Identify which cell holds the provided text, then report its [X, Y] central coordinate. 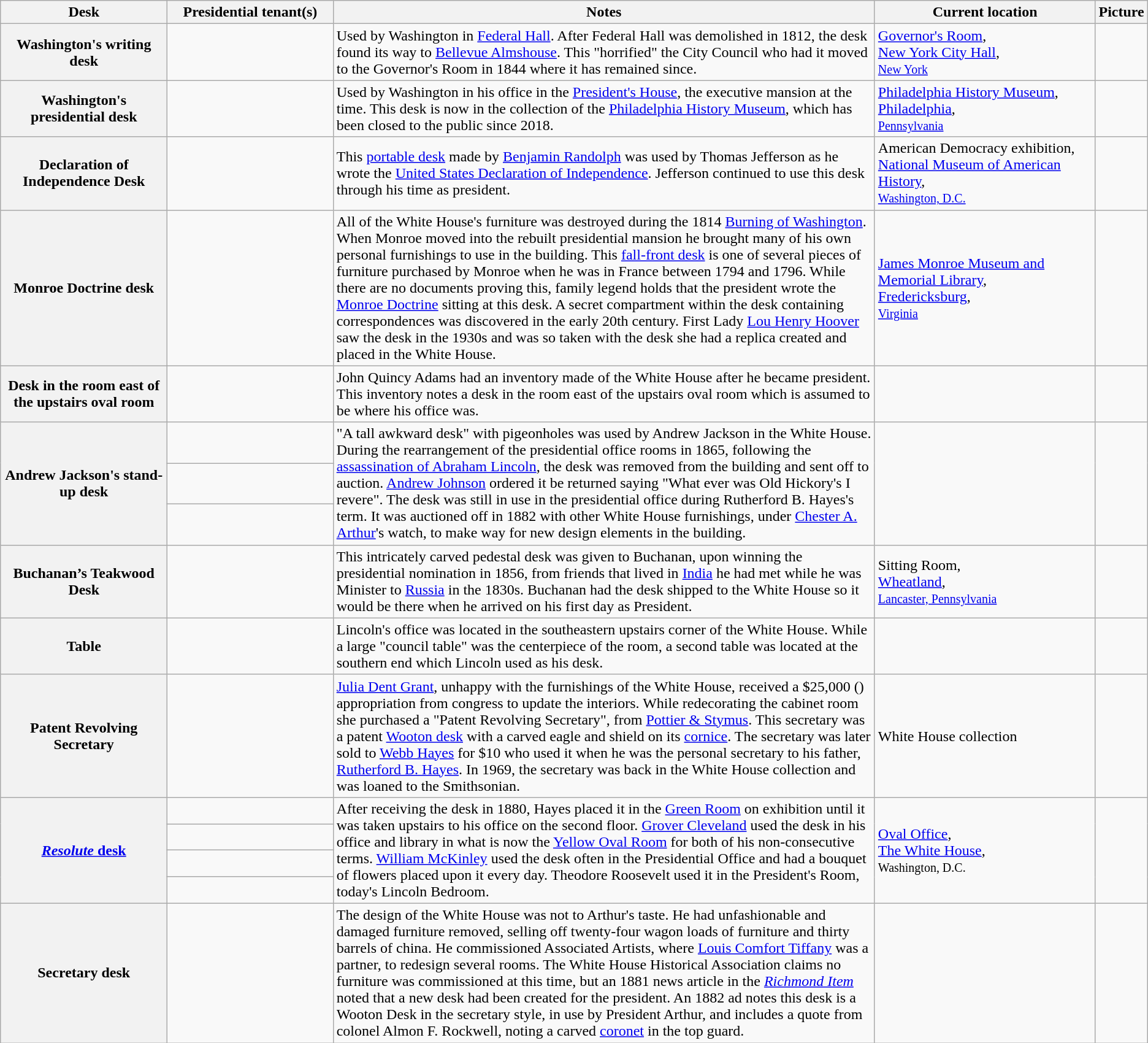
Philadelphia History Museum, Philadelphia, Pennsylvania [985, 109]
Secretary desk [84, 973]
Patent Revolving Secretary [84, 736]
White House collection [985, 736]
Resolute desk [84, 850]
Presidential tenant(s) [250, 12]
Notes [603, 12]
Declaration of Independence Desk [84, 173]
Current location [985, 12]
Desk in the room east of the upstairs oval room [84, 394]
Desk [84, 12]
Washington's presidential desk [84, 109]
Oval Office, The White House, Washington, D.C. [985, 850]
James Monroe Museum and Memorial Library, Fredericksburg, Virginia [985, 288]
Picture [1121, 12]
Washington's writing desk [84, 52]
Governor's Room, New York City Hall, New York [985, 52]
Buchanan’s Teakwood Desk [84, 582]
Monroe Doctrine desk [84, 288]
Table [84, 646]
American Democracy exhibition, National Museum of American History, Washington, D.C. [985, 173]
Andrew Jackson's stand-up desk [84, 483]
Sitting Room, Wheatland, Lancaster, Pennsylvania [985, 582]
